Provide the (X, Y) coordinate of the cell's center where the given text is located.  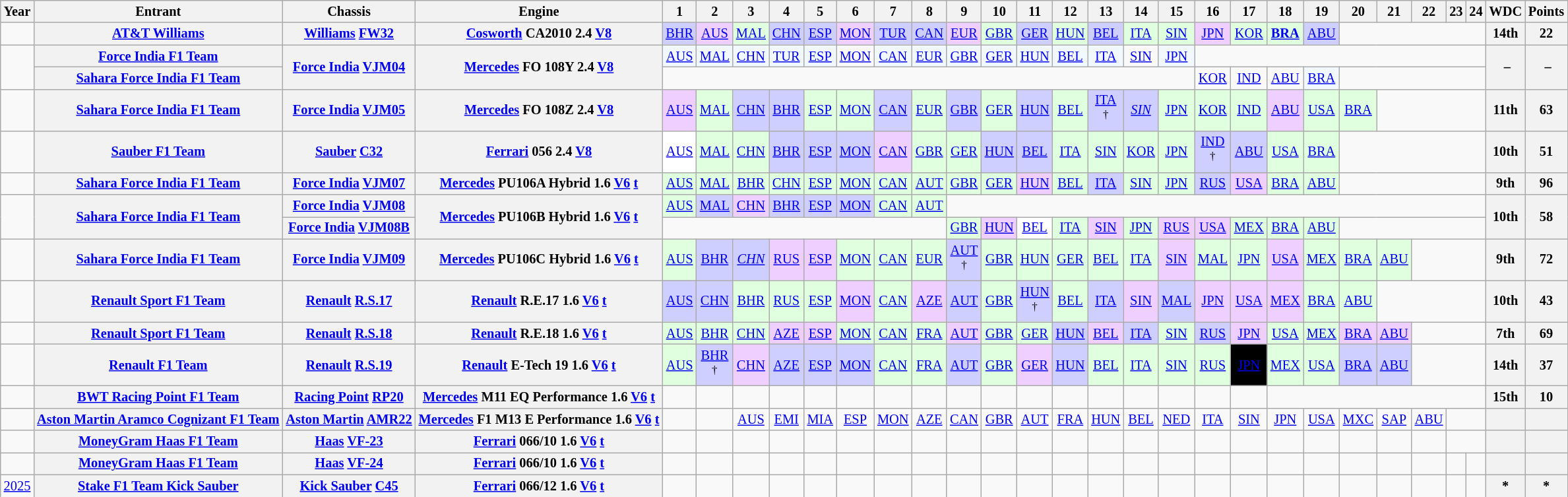
Mercedes FO 108Z 2.4 V8 (540, 110)
Force India VJM08B (348, 228)
14 (1141, 11)
AT&T Williams (158, 34)
23 (1456, 11)
11th (1505, 110)
BWT Racing Point F1 Team (158, 397)
Renault R.S.17 (348, 301)
Renault F1 Team (158, 364)
Force India VJM09 (348, 260)
13 (1106, 11)
Stake F1 Team Kick Sauber (158, 486)
2 (715, 11)
Sauber C32 (348, 152)
8 (929, 11)
Force India VJM08 (348, 206)
3 (751, 11)
58 (1546, 216)
Mercedes M11 EQ Performance 1.6 V6 t (540, 397)
15 (1177, 11)
Mercedes PU106C Hybrid 1.6 V6 t (540, 260)
Renault E-Tech 19 1.6 V6 t (540, 364)
6 (855, 11)
Entrant (158, 11)
Ferrari 056 2.4 V8 (540, 152)
5 (821, 11)
15th (1505, 397)
43 (1546, 301)
Mercedes FO 108Y 2.4 V8 (540, 67)
69 (1546, 333)
7 (893, 11)
16 (1212, 11)
Aston Martin AMR22 (348, 419)
17 (1249, 11)
Ferrari 066/12 1.6 V6 t (540, 486)
Cosworth CA2010 2.4 V8 (540, 34)
EMI (786, 419)
Renault R.E.17 1.6 V6 t (540, 301)
12 (1070, 11)
9 (964, 11)
63 (1546, 110)
Engine (540, 11)
Kick Sauber C45 (348, 486)
4 (786, 11)
Mercedes PU106B Hybrid 1.6 V6 t (540, 216)
IND† (1212, 152)
20 (1358, 11)
21 (1395, 11)
Williams FW32 (348, 34)
51 (1546, 152)
Mercedes PU106A Hybrid 1.6 V6 t (540, 183)
Force India VJM04 (348, 67)
1 (679, 11)
NED (1177, 419)
BHR† (715, 364)
Renault R.S.18 (348, 333)
Points (1546, 11)
37 (1546, 364)
Force India F1 Team (158, 56)
WDC (1505, 11)
2025 (17, 486)
Force India VJM05 (348, 110)
72 (1546, 260)
24 (1476, 11)
Sauber F1 Team (158, 152)
SAP (1395, 419)
96 (1546, 183)
18 (1285, 11)
Year (17, 11)
Haas VF-24 (348, 463)
Force India VJM07 (348, 183)
Haas VF-23 (348, 442)
11 (1035, 11)
MIA (821, 419)
HUN† (1035, 301)
ITA† (1106, 110)
Renault R.S.19 (348, 364)
Renault R.E.18 1.6 V6 t (540, 333)
MXC (1358, 419)
Chassis (348, 11)
Aston Martin Aramco Cognizant F1 Team (158, 419)
AUT† (964, 260)
7th (1505, 333)
19 (1322, 11)
Mercedes F1 M13 E Performance 1.6 V6 t (540, 419)
Racing Point RP20 (348, 397)
